For the text-containing cell, return its midpoint in (x, y) coordinate format. 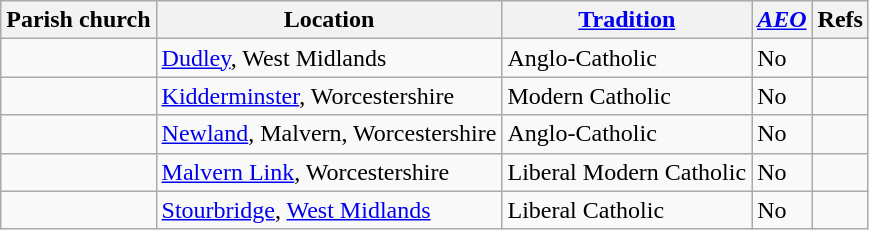
Dudley, West Midlands (329, 58)
Refs (840, 20)
Parish church (78, 20)
Newland, Malvern, Worcestershire (329, 134)
Stourbridge, West Midlands (329, 210)
Liberal Modern Catholic (627, 172)
Liberal Catholic (627, 210)
Kidderminster, Worcestershire (329, 96)
Tradition (627, 20)
Modern Catholic (627, 96)
Malvern Link, Worcestershire (329, 172)
Location (329, 20)
AEO (782, 20)
